Pinpoint the cell where the given text exists, returning its [x, y] midpoint coordinate. 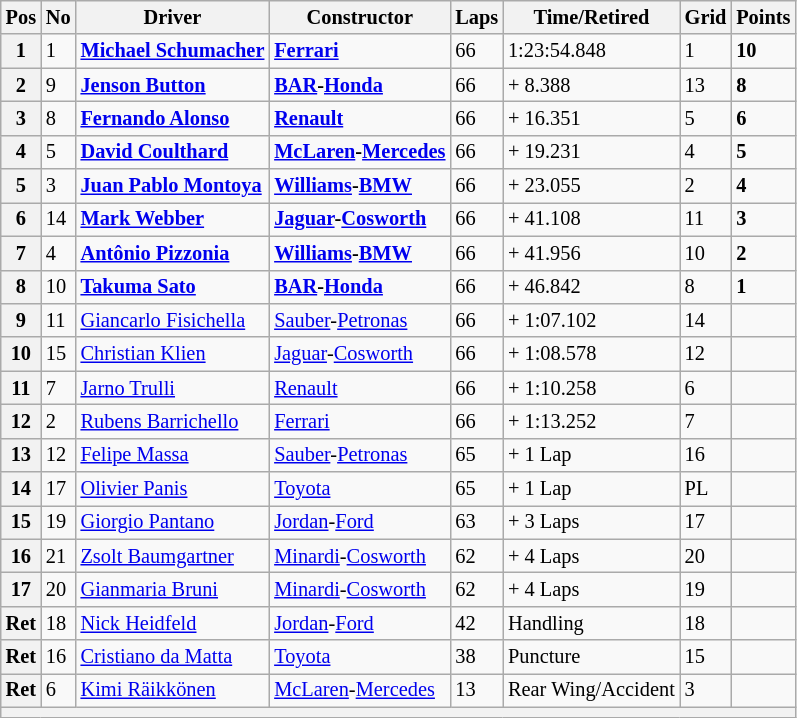
No [58, 17]
Takuma Sato [173, 287]
63 [476, 522]
Nick Heidfeld [173, 623]
Rubens Barrichello [173, 421]
+ 19.231 [592, 152]
Grid [706, 17]
Michael Schumacher [173, 51]
38 [476, 657]
+ 41.956 [592, 253]
Christian Klien [173, 354]
1:23:54.848 [592, 51]
+ 46.842 [592, 287]
21 [58, 556]
Puncture [592, 657]
Handling [592, 623]
+ 16.351 [592, 118]
Giorgio Pantano [173, 522]
Rear Wing/Accident [592, 690]
+ 8.388 [592, 85]
Zsolt Baumgartner [173, 556]
Felipe Massa [173, 455]
Cristiano da Matta [173, 657]
Jenson Button [173, 85]
Laps [476, 17]
+ 1:08.578 [592, 354]
Giancarlo Fisichella [173, 320]
+ 1:10.258 [592, 388]
Kimi Räikkönen [173, 690]
Olivier Panis [173, 489]
+ 3 Laps [592, 522]
+ 23.055 [592, 186]
Constructor [360, 17]
PL [706, 489]
+ 1:13.252 [592, 421]
Mark Webber [173, 219]
Jarno Trulli [173, 388]
Antônio Pizzonia [173, 253]
+ 41.108 [592, 219]
Gianmaria Bruni [173, 589]
Fernando Alonso [173, 118]
+ 1:07.102 [592, 320]
Time/Retired [592, 17]
David Coulthard [173, 152]
Driver [173, 17]
42 [476, 623]
Points [763, 17]
Juan Pablo Montoya [173, 186]
Pos [21, 17]
